Locate the cell with the specified text and output its [x, y] center coordinate. 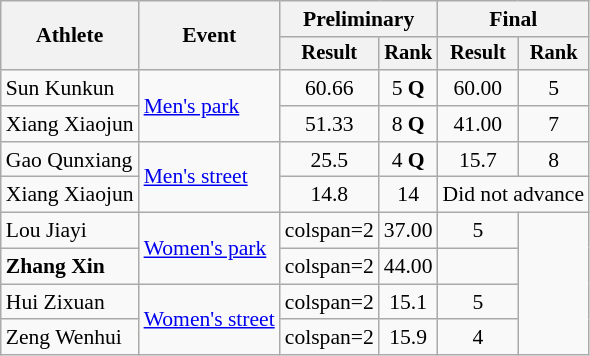
Sun Kunkun [70, 88]
4 Q [408, 160]
14.8 [330, 195]
51.33 [330, 124]
Hui Zixuan [70, 302]
15.9 [408, 338]
Zhang Xin [70, 267]
5 Q [408, 88]
4 [478, 338]
Did not advance [514, 195]
15.7 [478, 160]
15.1 [408, 302]
41.00 [478, 124]
Event [210, 36]
Men's street [210, 178]
Athlete [70, 36]
60.66 [330, 88]
Men's park [210, 106]
8 [554, 160]
Women's street [210, 320]
Lou Jiayi [70, 231]
14 [408, 195]
25.5 [330, 160]
7 [554, 124]
8 Q [408, 124]
Preliminary [359, 19]
Women's park [210, 248]
37.00 [408, 231]
Zeng Wenhui [70, 338]
44.00 [408, 267]
Gao Qunxiang [70, 160]
60.00 [478, 88]
Final [514, 19]
